Pinpoint the cell where the given text exists, returning its (X, Y) midpoint coordinate. 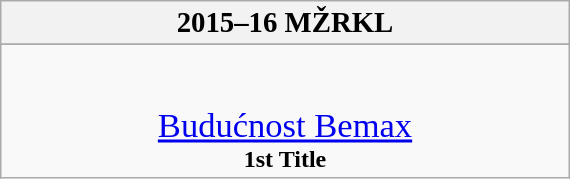
Budućnost Bemax1st Title (284, 112)
2015–16 MŽRKL (284, 23)
